Return the [x, y] coordinate for the center point of the cell that contains the specified text.  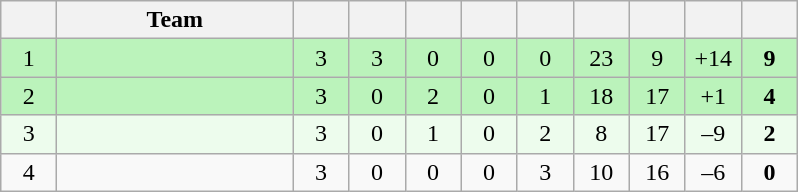
10 [601, 172]
23 [601, 58]
+1 [713, 96]
8 [601, 134]
+14 [713, 58]
Team [175, 20]
18 [601, 96]
–9 [713, 134]
16 [657, 172]
–6 [713, 172]
